Extract the [x, y] coordinate from the center of the cell holding the provided text.  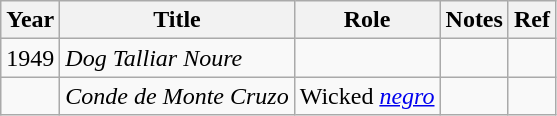
Year [30, 20]
Notes [474, 20]
Conde de Monte Cruzo [177, 96]
1949 [30, 58]
Dog Talliar Noure [177, 58]
Role [367, 20]
Wicked negro [367, 96]
Title [177, 20]
Ref [532, 20]
